Capture the cell that displays the provided text and extract its [X, Y] central coordinate. 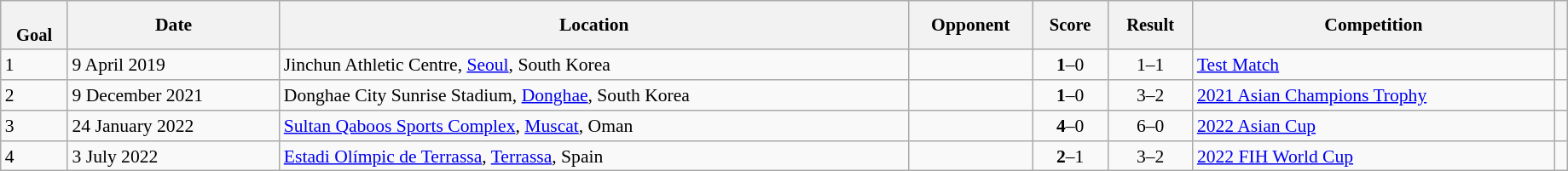
2022 Asian Cup [1374, 126]
24 January 2022 [173, 126]
Score [1070, 26]
6–0 [1149, 126]
4–0 [1070, 126]
9 April 2019 [173, 66]
Location [594, 26]
9 December 2021 [173, 95]
2021 Asian Champions Trophy [1374, 95]
Donghae City Sunrise Stadium, Donghae, South Korea [594, 95]
3–2 [1149, 95]
1–1 [1149, 66]
Result [1149, 26]
Jinchun Athletic Centre, Seoul, South Korea [594, 66]
Opponent [970, 26]
3 [34, 126]
Date [173, 26]
Sultan Qaboos Sports Complex, Muscat, Oman [594, 126]
1 [34, 66]
Goal [34, 26]
Competition [1374, 26]
2 [34, 95]
Test Match [1374, 66]
